Return the (X, Y) coordinate for the center point of the cell that contains the specified text.  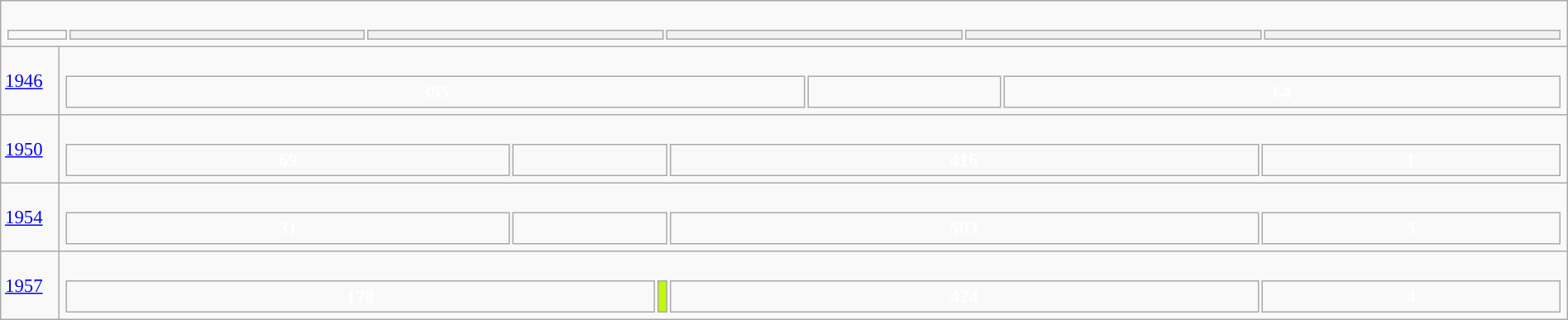
1957 (30, 286)
69 (288, 160)
1 (1411, 160)
31 503 5 (813, 217)
1950 (30, 149)
1954 (30, 217)
1946 (30, 81)
64 (1282, 91)
69 416 1 (813, 149)
4 (1411, 296)
5 (1411, 228)
395 64 (813, 81)
178 (361, 296)
503 (964, 228)
424 (964, 296)
178 424 4 (813, 286)
31 (288, 228)
395 (436, 91)
416 (964, 160)
